Provide the (x, y) coordinate of the cell's center where the given text is located.  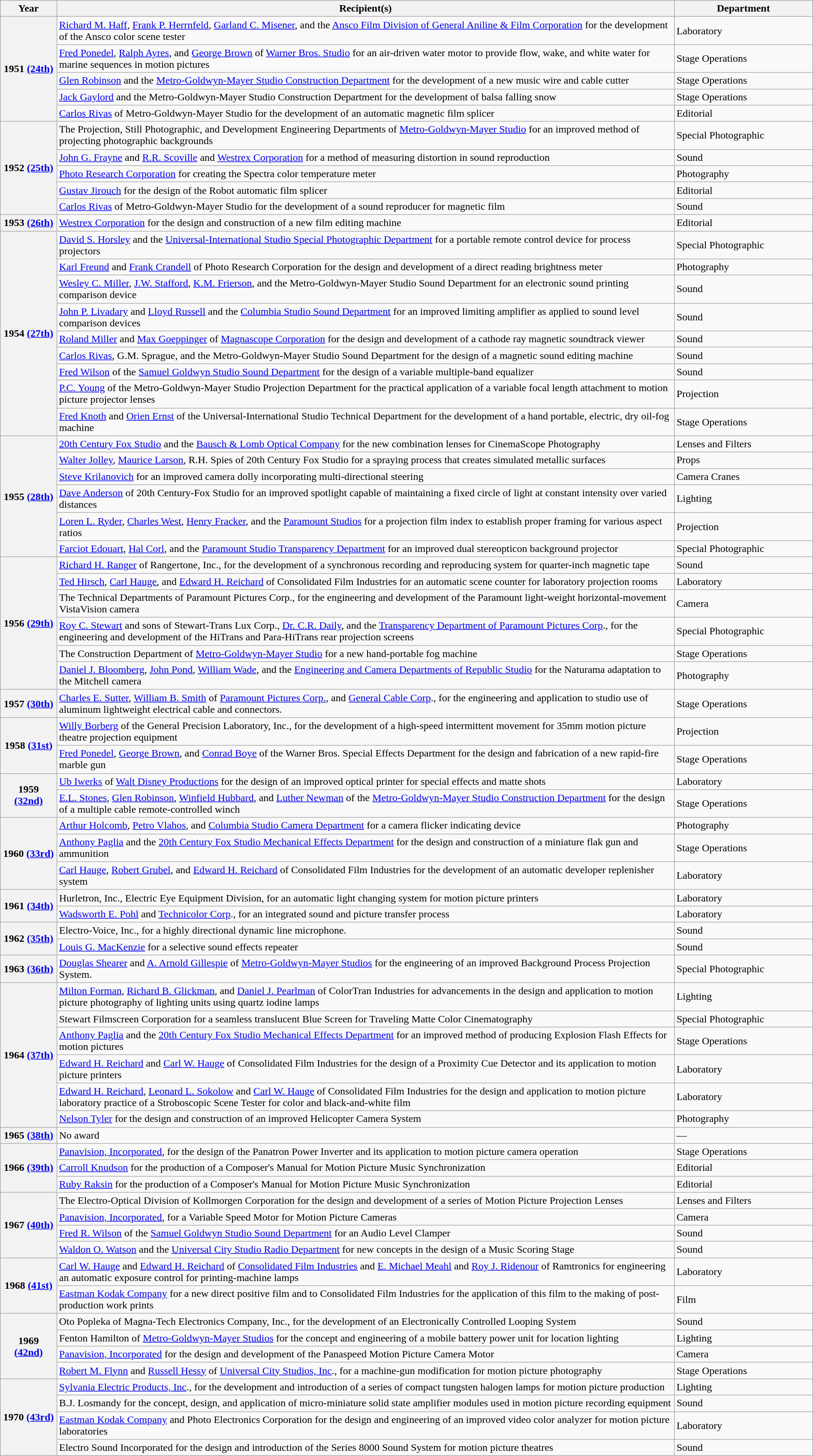
Gustav Jirouch for the design of the Robot automatic film splicer (365, 190)
Waldon O. Watson and the Universal City Studio Radio Department for new concepts in the design of a Music Scoring Stage (365, 1249)
1955 (28th) (28, 496)
Farciot Edouart, Hal Corl, and the Paramount Studio Transparency Department for an improved dual stereopticon background projector (365, 549)
Douglas Shearer and A. Arnold Gillespie of Metro-Goldwyn-Mayer Studios for the engineering of an improved Background Process Projection System. (365, 969)
— (744, 1135)
1967 (40th) (28, 1225)
Ruby Raksin for the production of a Composer's Manual for Motion Picture Music Synchronization (365, 1184)
Photo Research Corporation for creating the Spectra color temperature meter (365, 174)
1953 (26th) (28, 223)
1957 (30th) (28, 703)
Carlos Rivas of Metro-Goldwyn-Mayer Studio for the development of a sound reproducer for magnetic film (365, 206)
1952 (25th) (28, 168)
Panavision, Incorporated for the design and development of the Panaspeed Motion Picture Camera Motor (365, 1354)
Fenton Hamilton of Metro-Goldwyn-Mayer Studios for the concept and engineering of a mobile battery power unit for location lighting (365, 1338)
Arthur Holcomb, Petro Vlahos, and Columbia Studio Camera Department for a camera flicker indicating device (365, 826)
Carlos Rivas of Metro-Goldwyn-Mayer Studio for the development of an automatic magnetic film splicer (365, 113)
Nelson Tyler for the design and construction of an improved Helicopter Camera System (365, 1119)
1966 (39th) (28, 1168)
1956 (29th) (28, 623)
1970 (43rd) (28, 1417)
Robert M. Flynn and Russell Hessy of Universal City Studios, Inc., for a machine-gun modification for motion picture photography (365, 1371)
Camera Cranes (744, 476)
Stewart Filmscreen Corporation for a seamless translucent Blue Screen for Traveling Matte Color Cinematography (365, 1019)
Fred Wilson of the Samuel Goldwyn Studio Sound Department for the design of a variable multiple-band equalizer (365, 372)
1968 (41st) (28, 1285)
Carroll Knudson for the production of a Composer's Manual for Motion Picture Music Synchronization (365, 1168)
20th Century Fox Studio and the Bausch & Lomb Optical Company for the new combination lenses for CinemaScope Photography (365, 444)
1951 (24th) (28, 69)
1963 (36th) (28, 969)
Roland Miller and Max Goeppinger of Magnascope Corporation for the design and development of a cathode ray magnetic soundtrack viewer (365, 339)
Wadsworth E. Pohl and Technicolor Corp., for an integrated sound and picture transfer process (365, 914)
Electro-Voice, Inc., for a highly directional dynamic line microphone. (365, 930)
Steve Krilanovich for an improved camera dolly incorporating multi-directional steering (365, 476)
Carl Hauge, Robert Grubel, and Edward H. Reichard of Consolidated Film Industries for the development of an automatic developer replenisher system (365, 876)
Department (744, 9)
1962 (35th) (28, 938)
Sylvania Electric Products, Inc., for the development and introduction of a series of compact tungsten halogen lamps for motion picture production (365, 1387)
1969 (42nd) (28, 1346)
Carlos Rivas, G.M. Sprague, and the Metro-Goldwyn-Mayer Studio Sound Department for the design of a magnetic sound editing machine (365, 356)
B.J. Losmandy for the concept, design, and application of micro-miniature solid state amplifier modules used in motion picture recording equipment (365, 1403)
Film (744, 1299)
Ub Iwerks of Walt Disney Productions for the design of an improved optical printer for special effects and matte shots (365, 781)
Electro Sound Incorporated for the design and introduction of the Series 8000 Sound System for motion picture theatres (365, 1447)
1958 (31st) (28, 745)
1965 (38th) (28, 1135)
David S. Horsley and the Universal-International Studio Special Photographic Department for a portable remote control device for process projectors (365, 244)
The Construction Department of Metro-Goldwyn-Mayer Studio for a new hand-portable fog machine (365, 654)
Panavision, Incorporated, for the design of the Panatron Power Inverter and its application to motion picture camera operation (365, 1152)
1961 (34th) (28, 906)
Ted Hirsch, Carl Hauge, and Edward H. Reichard of Consolidated Film Industries for an automatic scene counter for laboratory projection rooms (365, 581)
Hurletron, Inc., Electric Eye Equipment Division, for an automatic light changing system for motion picture printers (365, 898)
The Electro-Optical Division of Kollmorgen Corporation for the design and development of a series of Motion Picture Projection Lenses (365, 1200)
Year (28, 9)
Props (744, 460)
Louis G. MacKenzie for a selective sound effects repeater (365, 947)
Richard H. Ranger of Rangertone, Inc., for the development of a synchronous recording and reproducing system for quarter-inch magnetic tape (365, 565)
Westrex Corporation for the design and construction of a new film editing machine (365, 223)
Jack Gaylord and the Metro-Goldwyn-Mayer Studio Construction Department for the development of balsa falling snow (365, 97)
Fred R. Wilson of the Samuel Goldwyn Studio Sound Department for an Audio Level Clamper (365, 1233)
1954 (27th) (28, 333)
Walter Jolley, Maurice Larson, R.H. Spies of 20th Century Fox Studio for a spraying process that creates simulated metallic surfaces (365, 460)
Panavision, Incorporated, for a Variable Speed Motor for Motion Picture Cameras (365, 1217)
1959 (32nd) (28, 795)
Glen Robinson and the Metro-Goldwyn-Mayer Studio Construction Department for the development of a new music wire and cable cutter (365, 81)
1960 (33rd) (28, 853)
1964 (37th) (28, 1055)
Oto Popleka of Magna-Tech Electronics Company, Inc., for the development of an Electronically Controlled Looping System (365, 1322)
Recipient(s) (365, 9)
No award (365, 1135)
Karl Freund and Frank Crandell of Photo Research Corporation for the design and development of a direct reading brightness meter (365, 267)
John G. Frayne and R.R. Scoville and Westrex Corporation for a method of measuring distortion in sound reproduction (365, 157)
Anthony Paglia and the 20th Century Fox Studio Mechanical Effects Department for the design and construction of a miniature flak gun and ammunition (365, 847)
